Scan for the cell matching the given text and deliver its [X, Y] coordinate at center. 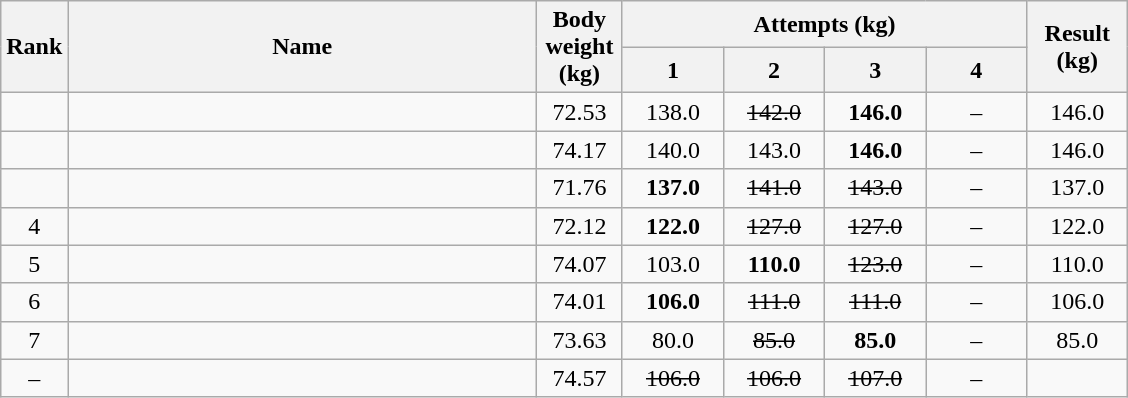
123.0 [876, 264]
73.63 [579, 340]
141.0 [774, 188]
74.17 [579, 150]
6 [34, 302]
71.76 [579, 188]
72.53 [579, 112]
1 [672, 70]
107.0 [876, 378]
Attempts (kg) [824, 24]
72.12 [579, 226]
142.0 [774, 112]
Name [302, 47]
103.0 [672, 264]
74.57 [579, 378]
2 [774, 70]
80.0 [672, 340]
5 [34, 264]
Rank [34, 47]
Body weight (kg) [579, 47]
138.0 [672, 112]
74.01 [579, 302]
3 [876, 70]
7 [34, 340]
74.07 [579, 264]
Result (kg) [1078, 47]
140.0 [672, 150]
